For the text-containing cell, return its midpoint in (X, Y) coordinate format. 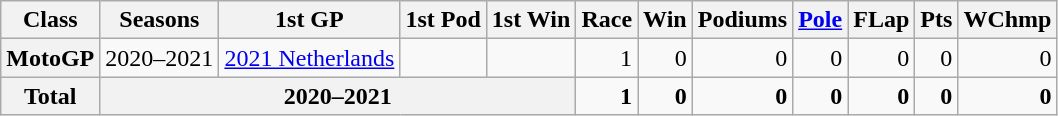
Pts (936, 20)
Race (607, 20)
Pole (820, 20)
Podiums (742, 20)
Class (50, 20)
Win (666, 20)
Seasons (160, 20)
WChmp (1008, 20)
1st GP (310, 20)
Total (50, 96)
FLap (882, 20)
1st Win (531, 20)
1st Pod (443, 20)
MotoGP (50, 58)
2021 Netherlands (310, 58)
